Search for the cell housing the specified text and yield its (x, y) center coordinate. 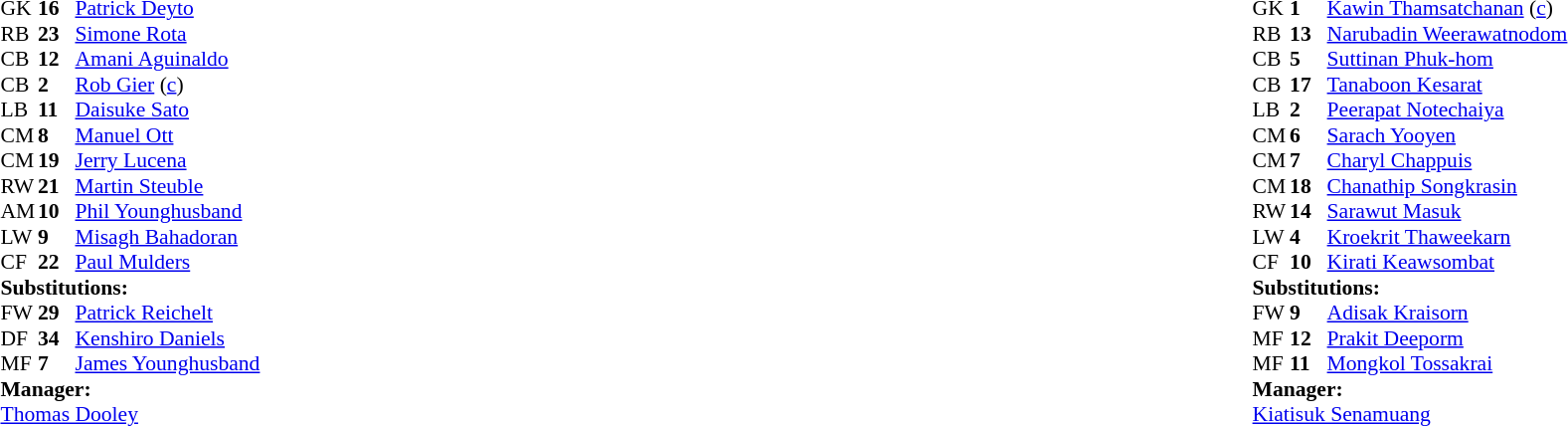
6 (1308, 135)
AM (19, 212)
Kroekrit Thaweekarn (1448, 237)
Adisak Kraisorn (1448, 314)
Sarawut Masuk (1448, 212)
13 (1308, 34)
17 (1308, 85)
Narubadin Weerawatnodom (1448, 34)
22 (57, 262)
Mongkol Tossakrai (1448, 363)
Peerapat Notechaiya (1448, 110)
5 (1308, 59)
4 (1308, 237)
Amani Aguinaldo (168, 59)
14 (1308, 212)
Charyl Chappuis (1448, 160)
Manuel Ott (168, 135)
Tanaboon Kesarat (1448, 85)
19 (57, 160)
8 (57, 135)
Kenshiro Daniels (168, 338)
Phil Younghusband (168, 212)
Patrick Reichelt (168, 314)
Simone Rota (168, 34)
Daisuke Sato (168, 110)
Rob Gier (c) (168, 85)
James Younghusband (168, 363)
34 (57, 338)
Misagh Bahadoran (168, 237)
Kirati Keawsombat (1448, 262)
Sarach Yooyen (1448, 135)
Prakit Deeporm (1448, 338)
Suttinan Phuk-hom (1448, 59)
18 (1308, 186)
DF (19, 338)
Chanathip Songkrasin (1448, 186)
Paul Mulders (168, 262)
23 (57, 34)
Jerry Lucena (168, 160)
Martin Steuble (168, 186)
29 (57, 314)
21 (57, 186)
